From the cell containing the given text, extract its center point as (x, y) coordinate. 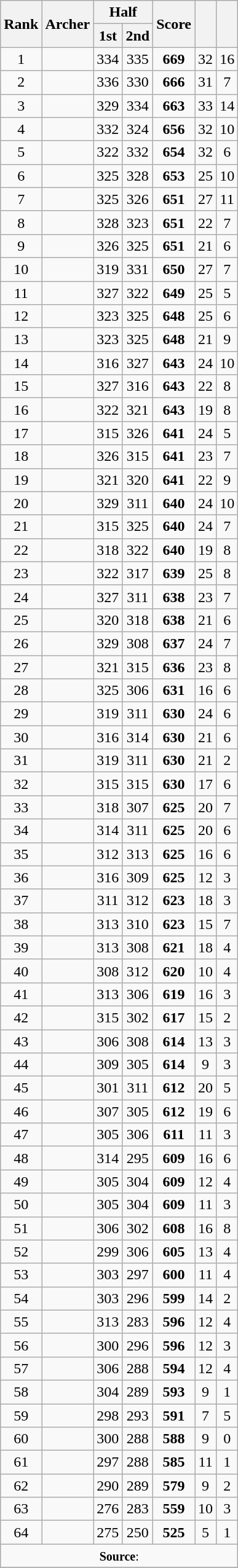
60 (21, 1439)
48 (21, 1158)
Half (123, 12)
559 (174, 1509)
55 (21, 1322)
290 (108, 1486)
30 (21, 737)
310 (138, 924)
53 (21, 1275)
Archer (68, 24)
52 (21, 1252)
611 (174, 1135)
28 (21, 691)
49 (21, 1182)
39 (21, 947)
591 (174, 1415)
44 (21, 1065)
0 (228, 1439)
37 (21, 901)
299 (108, 1252)
1st (108, 36)
608 (174, 1228)
36 (21, 877)
336 (108, 82)
324 (138, 129)
585 (174, 1462)
639 (174, 573)
58 (21, 1392)
2nd (138, 36)
600 (174, 1275)
599 (174, 1298)
Source: (119, 1556)
298 (108, 1415)
62 (21, 1486)
525 (174, 1532)
594 (174, 1368)
56 (21, 1345)
619 (174, 994)
317 (138, 573)
51 (21, 1228)
330 (138, 82)
335 (138, 59)
50 (21, 1205)
617 (174, 1017)
621 (174, 947)
666 (174, 82)
579 (174, 1486)
650 (174, 269)
669 (174, 59)
293 (138, 1415)
34 (21, 831)
649 (174, 293)
605 (174, 1252)
654 (174, 152)
656 (174, 129)
54 (21, 1298)
295 (138, 1158)
42 (21, 1017)
631 (174, 691)
45 (21, 1088)
663 (174, 106)
59 (21, 1415)
63 (21, 1509)
41 (21, 994)
250 (138, 1532)
301 (108, 1088)
64 (21, 1532)
276 (108, 1509)
331 (138, 269)
38 (21, 924)
637 (174, 643)
275 (108, 1532)
26 (21, 643)
29 (21, 714)
636 (174, 667)
46 (21, 1111)
Rank (21, 24)
620 (174, 971)
593 (174, 1392)
588 (174, 1439)
47 (21, 1135)
Score (174, 24)
35 (21, 854)
653 (174, 176)
57 (21, 1368)
61 (21, 1462)
40 (21, 971)
43 (21, 1041)
